Scan for the cell matching the given text and deliver its (X, Y) coordinate at center. 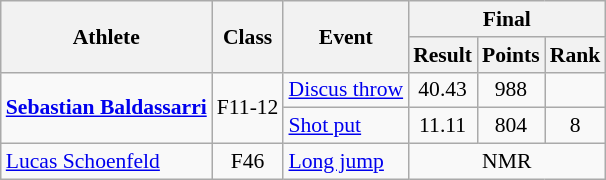
Shot put (346, 126)
Points (511, 55)
988 (511, 90)
Rank (576, 55)
Event (346, 36)
NMR (506, 162)
Lucas Schoenfeld (106, 162)
Sebastian Baldassarri (106, 108)
Long jump (346, 162)
804 (511, 126)
F11-12 (248, 108)
40.43 (442, 90)
Result (442, 55)
F46 (248, 162)
Discus throw (346, 90)
Class (248, 36)
8 (576, 126)
Athlete (106, 36)
11.11 (442, 126)
Final (506, 19)
